Pinpoint the cell where the given text exists, returning its [x, y] midpoint coordinate. 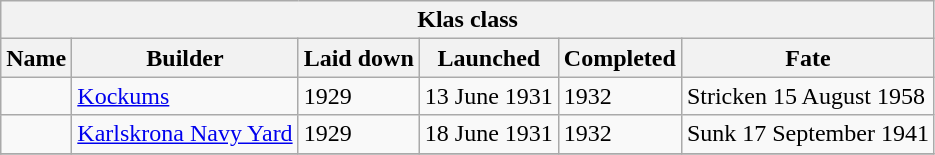
Karlskrona Navy Yard [185, 134]
Launched [488, 58]
Builder [185, 58]
Laid down [358, 58]
Kockums [185, 96]
Sunk 17 September 1941 [808, 134]
Klas class [468, 20]
13 June 1931 [488, 96]
Completed [620, 58]
Name [36, 58]
Stricken 15 August 1958 [808, 96]
Fate [808, 58]
18 June 1931 [488, 134]
